Identify which cell holds the provided text, then report its [x, y] central coordinate. 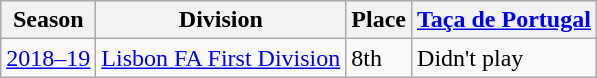
Didn't play [504, 58]
Taça de Portugal [504, 20]
Place [379, 20]
8th [379, 58]
Lisbon FA First Division [221, 58]
Division [221, 20]
2018–19 [48, 58]
Season [48, 20]
